Pinpoint the cell where the given text exists, returning its [X, Y] midpoint coordinate. 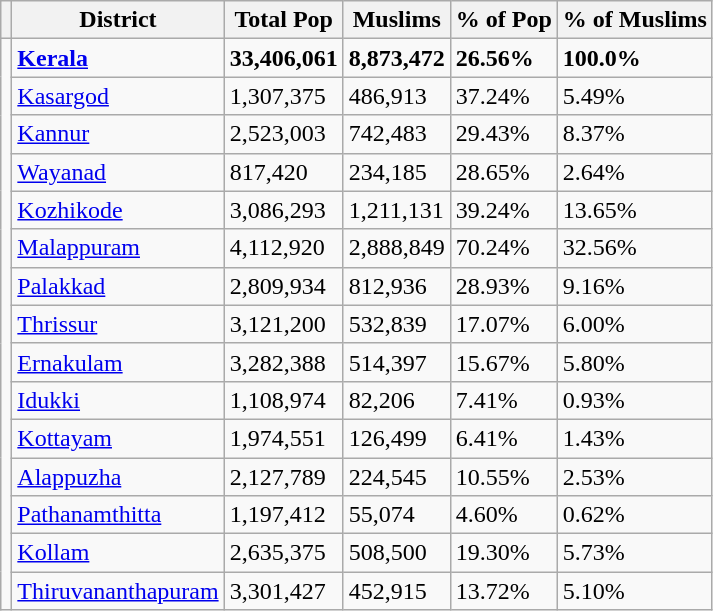
Total Pop [284, 20]
224,545 [396, 477]
0.62% [634, 515]
28.93% [504, 286]
514,397 [396, 362]
13.65% [634, 210]
Pathanamthitta [118, 515]
4.60% [504, 515]
8,873,472 [396, 58]
Wayanad [118, 172]
Kannur [118, 134]
100.0% [634, 58]
126,499 [396, 438]
28.65% [504, 172]
3,086,293 [284, 210]
2.53% [634, 477]
% of Pop [504, 20]
39.24% [504, 210]
3,282,388 [284, 362]
6.00% [634, 324]
6.41% [504, 438]
Thrissur [118, 324]
Palakkad [118, 286]
817,420 [284, 172]
532,839 [396, 324]
Kollam [118, 553]
Kasargod [118, 96]
5.80% [634, 362]
742,483 [396, 134]
1,197,412 [284, 515]
1,307,375 [284, 96]
812,936 [396, 286]
9.16% [634, 286]
2,635,375 [284, 553]
Kerala [118, 58]
452,915 [396, 591]
3,121,200 [284, 324]
Malappuram [118, 248]
5.10% [634, 591]
Kottayam [118, 438]
29.43% [504, 134]
1.43% [634, 438]
2,127,789 [284, 477]
1,211,131 [396, 210]
19.30% [504, 553]
82,206 [396, 400]
37.24% [504, 96]
1,108,974 [284, 400]
Alappuzha [118, 477]
32.56% [634, 248]
5.73% [634, 553]
2.64% [634, 172]
Idukki [118, 400]
55,074 [396, 515]
1,974,551 [284, 438]
Muslims [396, 20]
% of Muslims [634, 20]
10.55% [504, 477]
5.49% [634, 96]
33,406,061 [284, 58]
17.07% [504, 324]
0.93% [634, 400]
District [118, 20]
Ernakulam [118, 362]
2,809,934 [284, 286]
2,523,003 [284, 134]
486,913 [396, 96]
Kozhikode [118, 210]
234,185 [396, 172]
3,301,427 [284, 591]
70.24% [504, 248]
26.56% [504, 58]
4,112,920 [284, 248]
508,500 [396, 553]
8.37% [634, 134]
7.41% [504, 400]
Thiruvananthapuram [118, 591]
13.72% [504, 591]
2,888,849 [396, 248]
15.67% [504, 362]
